Capture the cell that displays the provided text and extract its (x, y) central coordinate. 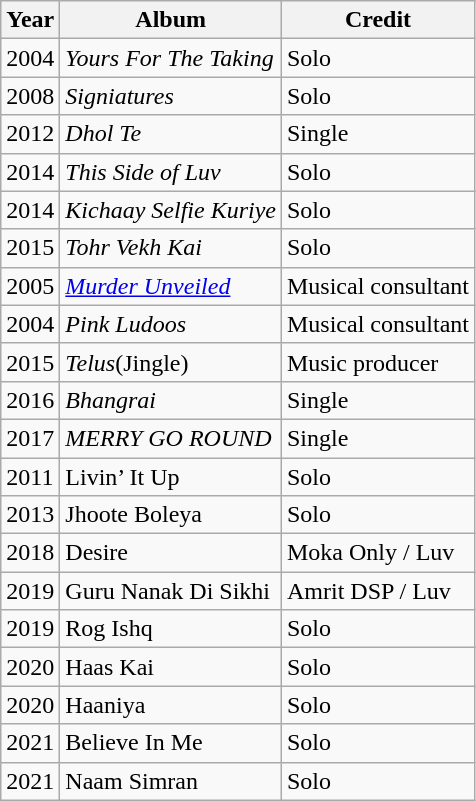
Moka Only / Luv (378, 553)
Jhoote Boleya (171, 515)
Naam Simran (171, 781)
Signiatures (171, 96)
Amrit DSP / Luv (378, 591)
Kichaay Selfie Kuriye (171, 210)
Guru Nanak Di Sikhi (171, 591)
Haas Kai (171, 667)
2017 (30, 438)
2005 (30, 286)
2012 (30, 134)
Believe In Me (171, 743)
Livin’ It Up (171, 477)
Haaniya (171, 705)
Murder Unveiled (171, 286)
Tohr Vekh Kai (171, 248)
Music producer (378, 362)
MERRY GO ROUND (171, 438)
Bhangrai (171, 400)
2011 (30, 477)
Telus(Jingle) (171, 362)
Rog Ishq (171, 629)
Album (171, 20)
Yours For The Taking (171, 58)
2013 (30, 515)
2018 (30, 553)
Desire (171, 553)
Year (30, 20)
2008 (30, 96)
2016 (30, 400)
Dhol Te (171, 134)
This Side of Luv (171, 172)
Pink Ludoos (171, 324)
Credit (378, 20)
